Pinpoint the cell where the given text exists, returning its [x, y] midpoint coordinate. 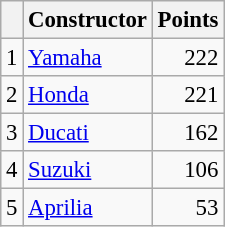
106 [188, 170]
Constructor [88, 20]
Yamaha [88, 58]
Ducati [88, 133]
5 [12, 208]
1 [12, 58]
221 [188, 95]
53 [188, 208]
Points [188, 20]
3 [12, 133]
2 [12, 95]
Suzuki [88, 170]
222 [188, 58]
162 [188, 133]
Honda [88, 95]
Aprilia [88, 208]
4 [12, 170]
